Pinpoint the cell where the given text exists, returning its [x, y] midpoint coordinate. 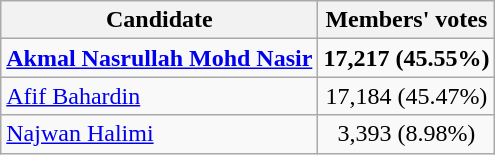
17,184 (45.47%) [406, 96]
Afif Bahardin [160, 96]
3,393 (8.98%) [406, 134]
Najwan Halimi [160, 134]
Members' votes [406, 20]
Candidate [160, 20]
Akmal Nasrullah Mohd Nasir [160, 58]
17,217 (45.55%) [406, 58]
